Search for the cell housing the specified text and yield its [X, Y] center coordinate. 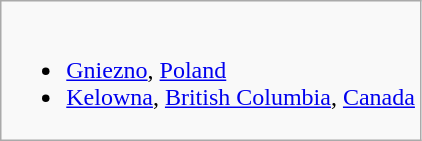
Gniezno, Poland Kelowna, British Columbia, Canada [211, 71]
